Identify which cell holds the provided text, then report its (x, y) central coordinate. 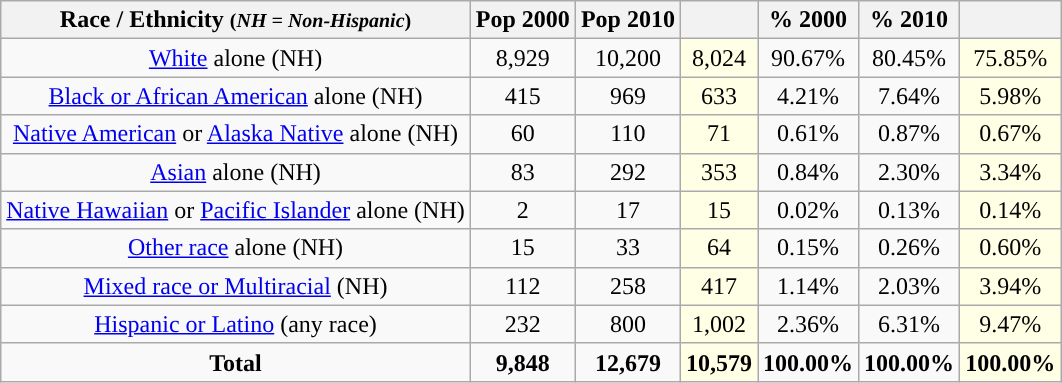
0.61% (808, 134)
0.15% (808, 248)
0.26% (910, 248)
Total (236, 362)
0.60% (1010, 248)
33 (628, 248)
2.30% (910, 172)
Other race alone (NH) (236, 248)
10,200 (628, 58)
2.03% (910, 286)
633 (718, 96)
7.64% (910, 96)
5.98% (1010, 96)
9,848 (522, 362)
1.14% (808, 286)
2.36% (808, 324)
% 2000 (808, 20)
60 (522, 134)
83 (522, 172)
75.85% (1010, 58)
415 (522, 96)
0.13% (910, 210)
0.87% (910, 134)
17 (628, 210)
258 (628, 286)
110 (628, 134)
0.02% (808, 210)
1,002 (718, 324)
3.34% (1010, 172)
64 (718, 248)
0.67% (1010, 134)
8,929 (522, 58)
0.84% (808, 172)
4.21% (808, 96)
417 (718, 286)
80.45% (910, 58)
Black or African American alone (NH) (236, 96)
71 (718, 134)
232 (522, 324)
353 (718, 172)
292 (628, 172)
Pop 2000 (522, 20)
10,579 (718, 362)
2 (522, 210)
White alone (NH) (236, 58)
6.31% (910, 324)
Native American or Alaska Native alone (NH) (236, 134)
969 (628, 96)
Pop 2010 (628, 20)
3.94% (1010, 286)
112 (522, 286)
Hispanic or Latino (any race) (236, 324)
% 2010 (910, 20)
800 (628, 324)
9.47% (1010, 324)
12,679 (628, 362)
Race / Ethnicity (NH = Non-Hispanic) (236, 20)
0.14% (1010, 210)
Native Hawaiian or Pacific Islander alone (NH) (236, 210)
Asian alone (NH) (236, 172)
90.67% (808, 58)
8,024 (718, 58)
Mixed race or Multiracial (NH) (236, 286)
